Extract the [x, y] coordinate from the center of the cell holding the provided text.  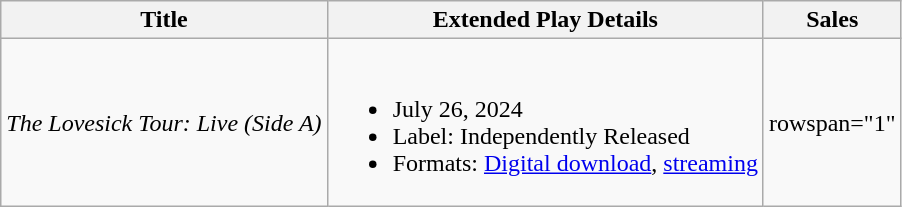
The Lovesick Tour: Live (Side A) [164, 122]
Extended Play Details [545, 20]
rowspan="1" [832, 122]
July 26, 2024Label: Independently ReleasedFormats: Digital download, streaming [545, 122]
Title [164, 20]
Sales [832, 20]
